Find where the given text appears and provide that cell's center as (X, Y) coordinate. 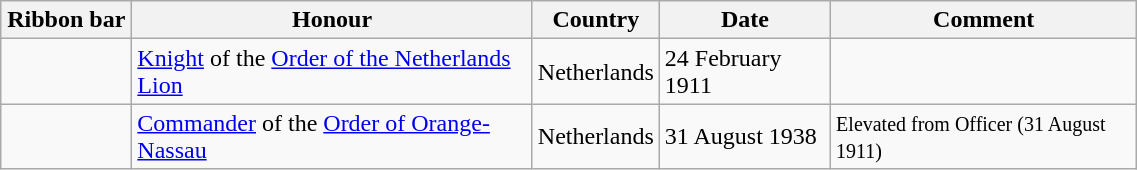
Commander of the Order of Orange-Nassau (332, 136)
Knight of the Order of the Netherlands Lion (332, 72)
31 August 1938 (744, 136)
Date (744, 20)
Country (596, 20)
Honour (332, 20)
Comment (984, 20)
Elevated from Officer (31 August 1911) (984, 136)
Ribbon bar (66, 20)
24 February 1911 (744, 72)
